Return (x, y) of the center of cell containing provided text 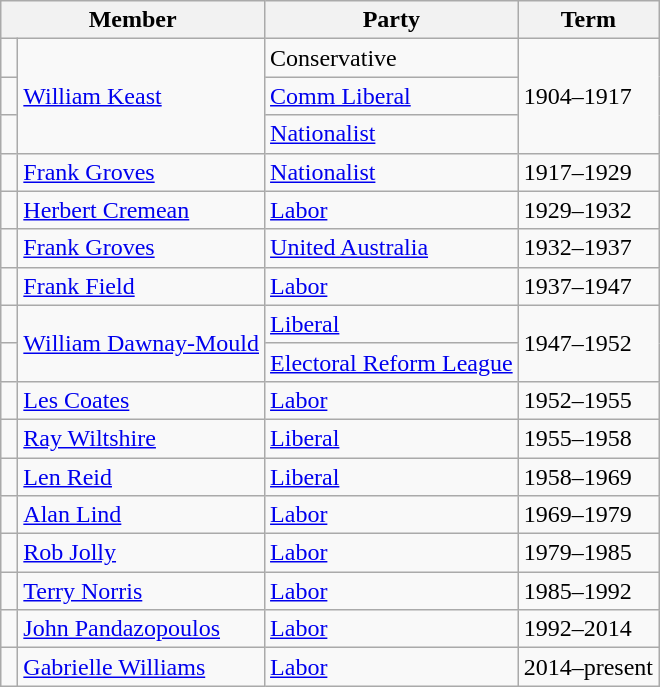
Les Coates (142, 400)
2014–present (588, 667)
1985–1992 (588, 591)
1952–1955 (588, 400)
1955–1958 (588, 438)
Electoral Reform League (392, 362)
Len Reid (142, 477)
Party (392, 20)
Member (133, 20)
1917–1929 (588, 172)
1929–1932 (588, 210)
Conservative (392, 58)
John Pandazopoulos (142, 629)
1937–1947 (588, 286)
William Keast (142, 96)
1958–1969 (588, 477)
Terry Norris (142, 591)
Rob Jolly (142, 553)
William Dawnay-Mould (142, 343)
1992–2014 (588, 629)
Term (588, 20)
Alan Lind (142, 515)
1932–1937 (588, 248)
Ray Wiltshire (142, 438)
1947–1952 (588, 343)
Comm Liberal (392, 96)
1904–1917 (588, 96)
1979–1985 (588, 553)
Frank Field (142, 286)
Herbert Cremean (142, 210)
Gabrielle Williams (142, 667)
1969–1979 (588, 515)
United Australia (392, 248)
